Return (X, Y) of the center of cell containing provided text 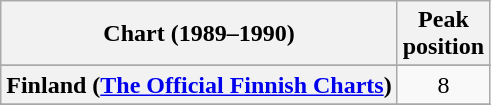
8 (443, 85)
Chart (1989–1990) (199, 34)
Peakposition (443, 34)
Finland (The Official Finnish Charts) (199, 85)
